For the text-containing cell, return its midpoint in (x, y) coordinate format. 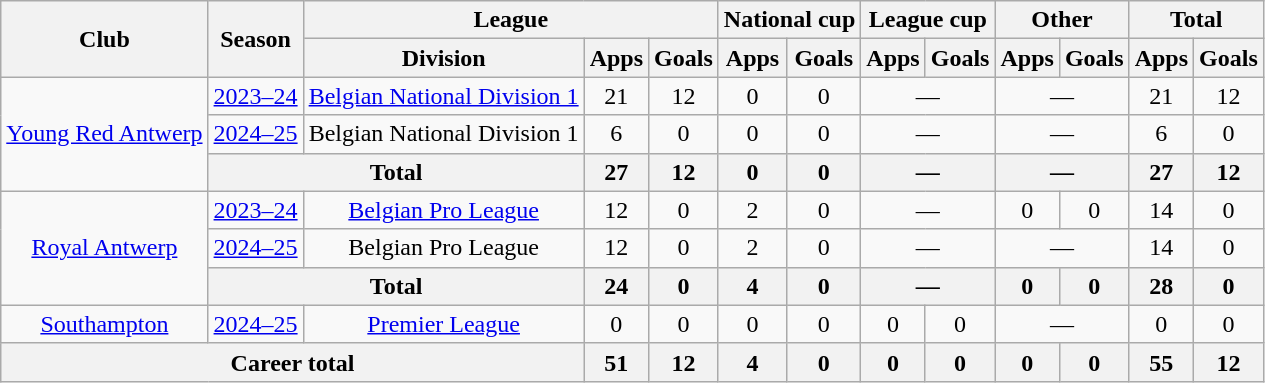
National cup (789, 20)
League (510, 20)
Season (256, 39)
28 (1161, 286)
Other (1062, 20)
51 (616, 362)
Division (444, 58)
Club (104, 39)
League cup (928, 20)
Royal Antwerp (104, 248)
Career total (292, 362)
55 (1161, 362)
Young Red Antwerp (104, 134)
24 (616, 286)
Premier League (444, 324)
Southampton (104, 324)
